For the text-containing cell, return its midpoint in [X, Y] coordinate format. 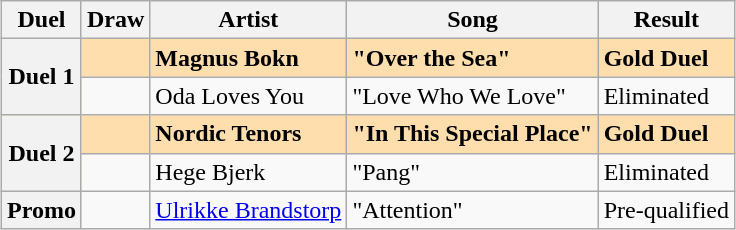
"In This Special Place" [472, 134]
Ulrikke Brandstorp [248, 210]
Duel 2 [41, 153]
Artist [248, 20]
"Over the Sea" [472, 58]
Magnus Bokn [248, 58]
Result [666, 20]
Duel [41, 20]
"Pang" [472, 172]
Song [472, 20]
Oda Loves You [248, 96]
Promo [41, 210]
Hege Bjerk [248, 172]
Nordic Tenors [248, 134]
Draw [115, 20]
"Love Who We Love" [472, 96]
"Attention" [472, 210]
Pre-qualified [666, 210]
Duel 1 [41, 77]
